Identify which cell holds the provided text, then report its (X, Y) central coordinate. 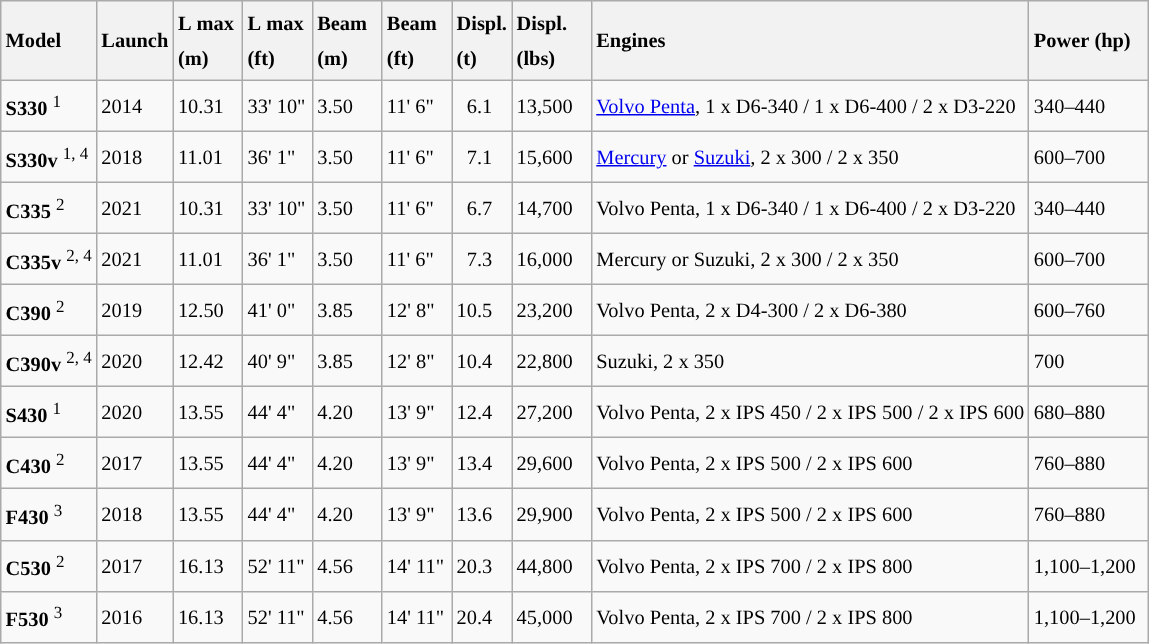
C530 2 (49, 566)
C335 2 (49, 208)
Volvo Penta, 2 x D4-300 / 2 x D6-380 (810, 310)
Beam (ft) (417, 40)
13.6 (482, 514)
S330v 1, 4 (49, 156)
2019 (136, 310)
13,500 (552, 104)
20.3 (482, 566)
L max (m) (208, 40)
10.4 (482, 360)
10.5 (482, 310)
29,600 (552, 462)
L max (ft) (278, 40)
Displ.(t) (482, 40)
F430 3 (49, 514)
29,900 (552, 514)
40' 9" (278, 360)
Beam (m) (347, 40)
S330 1 (49, 104)
Engines (810, 40)
41' 0" (278, 310)
Power (hp) (1089, 40)
Launch (136, 40)
F530 3 (49, 616)
C335v 2, 4 (49, 258)
45,000 (552, 616)
6.7 (482, 208)
15,600 (552, 156)
23,200 (552, 310)
13.4 (482, 462)
700 (1089, 360)
12.42 (208, 360)
680–880 (1089, 412)
12.4 (482, 412)
7.3 (482, 258)
14,700 (552, 208)
2016 (136, 616)
22,800 (552, 360)
C390v 2, 4 (49, 360)
20.4 (482, 616)
Displ. (lbs) (552, 40)
Volvo Penta, 2 x IPS 450 / 2 x IPS 500 / 2 x IPS 600 (810, 412)
7.1 (482, 156)
600–760 (1089, 310)
C390 2 (49, 310)
C430 2 (49, 462)
16,000 (552, 258)
Model (49, 40)
27,200 (552, 412)
6.1 (482, 104)
12.50 (208, 310)
2014 (136, 104)
44,800 (552, 566)
S430 1 (49, 412)
Suzuki, 2 x 350 (810, 360)
